Return the (x, y) coordinate for the center point of the cell that contains the specified text.  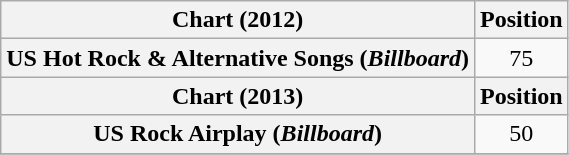
US Rock Airplay (Billboard) (238, 134)
US Hot Rock & Alternative Songs (Billboard) (238, 58)
75 (521, 58)
Chart (2012) (238, 20)
50 (521, 134)
Chart (2013) (238, 96)
